Detect which cell encompasses the target text, then output its [x, y] center coordinate. 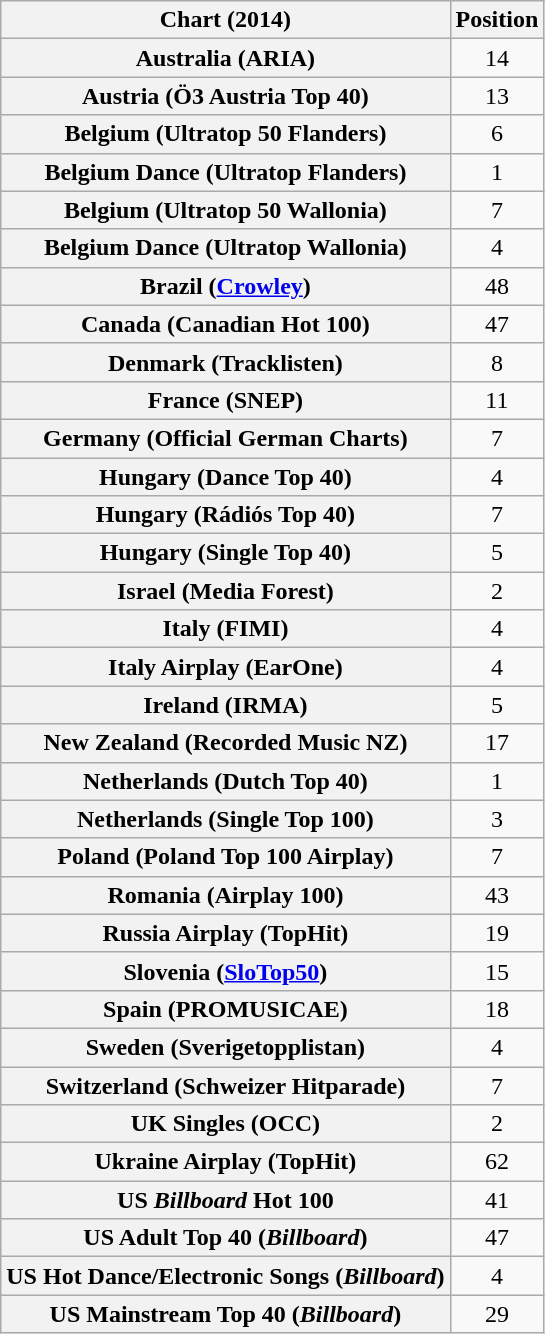
US Billboard Hot 100 [226, 1200]
US Mainstream Top 40 (Billboard) [226, 1314]
43 [497, 895]
6 [497, 134]
Australia (ARIA) [226, 58]
US Hot Dance/Electronic Songs (Billboard) [226, 1276]
14 [497, 58]
19 [497, 933]
US Adult Top 40 (Billboard) [226, 1238]
Denmark (Tracklisten) [226, 362]
17 [497, 743]
UK Singles (OCC) [226, 1124]
Italy (FIMI) [226, 629]
41 [497, 1200]
Austria (Ö3 Austria Top 40) [226, 96]
Belgium (Ultratop 50 Flanders) [226, 134]
Canada (Canadian Hot 100) [226, 324]
France (SNEP) [226, 400]
15 [497, 971]
Spain (PROMUSICAE) [226, 1009]
48 [497, 286]
Hungary (Dance Top 40) [226, 477]
Sweden (Sverigetopplistan) [226, 1047]
New Zealand (Recorded Music NZ) [226, 743]
Italy Airplay (EarOne) [226, 667]
Switzerland (Schweizer Hitparade) [226, 1085]
Ireland (IRMA) [226, 705]
Russia Airplay (TopHit) [226, 933]
Brazil (Crowley) [226, 286]
Hungary (Rádiós Top 40) [226, 515]
Belgium Dance (Ultratop Wallonia) [226, 248]
11 [497, 400]
18 [497, 1009]
Chart (2014) [226, 20]
62 [497, 1162]
Poland (Poland Top 100 Airplay) [226, 857]
Hungary (Single Top 40) [226, 553]
Belgium (Ultratop 50 Wallonia) [226, 210]
Germany (Official German Charts) [226, 438]
Romania (Airplay 100) [226, 895]
Netherlands (Dutch Top 40) [226, 781]
Position [497, 20]
Netherlands (Single Top 100) [226, 819]
Israel (Media Forest) [226, 591]
Belgium Dance (Ultratop Flanders) [226, 172]
29 [497, 1314]
Slovenia (SloTop50) [226, 971]
8 [497, 362]
Ukraine Airplay (TopHit) [226, 1162]
13 [497, 96]
3 [497, 819]
